Locate the cell with the specified text and output its (x, y) center coordinate. 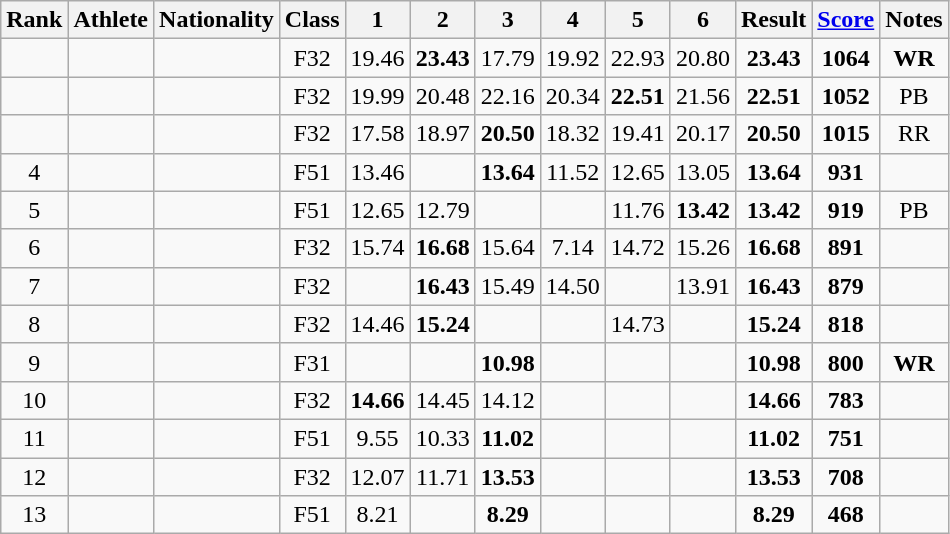
7 (34, 286)
20.17 (702, 134)
18.32 (572, 134)
14.73 (638, 324)
10 (34, 400)
19.99 (378, 96)
11 (34, 438)
14.50 (572, 286)
9.55 (378, 438)
1015 (846, 134)
15.64 (508, 248)
12.79 (442, 210)
818 (846, 324)
10.33 (442, 438)
22.16 (508, 96)
21.56 (702, 96)
Notes (914, 20)
1052 (846, 96)
9 (34, 362)
20.48 (442, 96)
Class (312, 20)
11.52 (572, 172)
RR (914, 134)
Result (773, 20)
14.46 (378, 324)
22.93 (638, 58)
13.05 (702, 172)
Score (846, 20)
13.46 (378, 172)
13 (34, 515)
Rank (34, 20)
12.07 (378, 477)
1 (378, 20)
13.91 (702, 286)
919 (846, 210)
8.21 (378, 515)
14.72 (638, 248)
7.14 (572, 248)
8 (34, 324)
751 (846, 438)
891 (846, 248)
15.49 (508, 286)
1064 (846, 58)
17.79 (508, 58)
14.45 (442, 400)
20.34 (572, 96)
19.41 (638, 134)
F31 (312, 362)
17.58 (378, 134)
19.92 (572, 58)
Nationality (217, 20)
15.74 (378, 248)
783 (846, 400)
12 (34, 477)
2 (442, 20)
20.80 (702, 58)
931 (846, 172)
11.76 (638, 210)
14.12 (508, 400)
468 (846, 515)
18.97 (442, 134)
3 (508, 20)
879 (846, 286)
708 (846, 477)
19.46 (378, 58)
11.71 (442, 477)
800 (846, 362)
Athlete (111, 20)
15.26 (702, 248)
